For the text-containing cell, return its midpoint in [x, y] coordinate format. 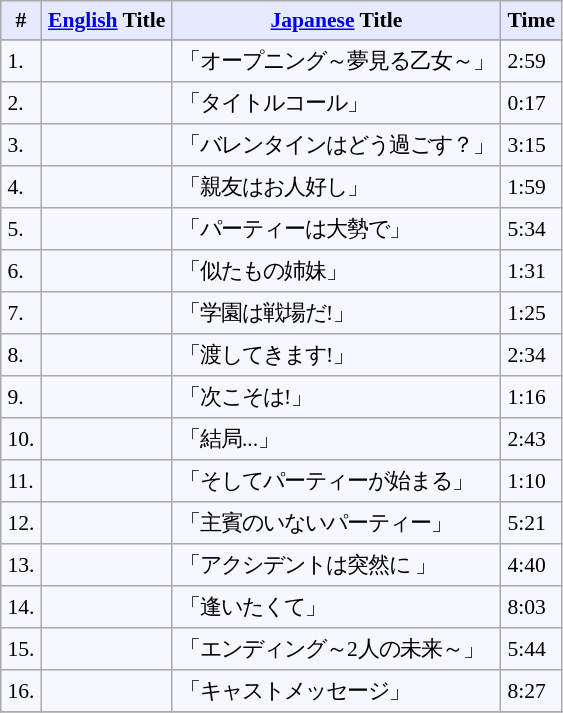
5. [21, 229]
8:27 [532, 691]
3:15 [532, 145]
Japanese Title [336, 20]
8:03 [532, 607]
1. [21, 61]
1:59 [532, 187]
4. [21, 187]
5:34 [532, 229]
「似たもの姉妹」 [336, 271]
2:34 [532, 355]
「パーティーは大勢で」 [336, 229]
1:31 [532, 271]
2:43 [532, 439]
1:10 [532, 481]
3. [21, 145]
# [21, 20]
13. [21, 565]
「渡してきます!」 [336, 355]
4:40 [532, 565]
0:17 [532, 103]
「逢いたくて」 [336, 607]
2:59 [532, 61]
「タイトルコール」 [336, 103]
10. [21, 439]
English Title [106, 20]
「アクシデントは突然に 」 [336, 565]
12. [21, 523]
7. [21, 313]
Time [532, 20]
「キャストメッセージ」 [336, 691]
「オープニング～夢見る乙女～」 [336, 61]
1:16 [532, 397]
「エンディング～2人の未来～」 [336, 649]
8. [21, 355]
「結局...」 [336, 439]
「そしてパーティーが始まる」 [336, 481]
「バレンタインはどう過ごす？」 [336, 145]
5:44 [532, 649]
15. [21, 649]
「親友はお人好し」 [336, 187]
「学園は戦場だ!」 [336, 313]
14. [21, 607]
1:25 [532, 313]
6. [21, 271]
「次こそは!」 [336, 397]
16. [21, 691]
5:21 [532, 523]
9. [21, 397]
2. [21, 103]
「主賓のいないパーティー」 [336, 523]
11. [21, 481]
